Return (x, y) of the center of cell containing provided text 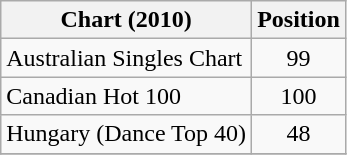
Chart (2010) (126, 20)
Australian Singles Chart (126, 58)
Canadian Hot 100 (126, 96)
48 (299, 134)
Position (299, 20)
99 (299, 58)
100 (299, 96)
Hungary (Dance Top 40) (126, 134)
